Extract the [x, y] coordinate from the center of the cell holding the provided text.  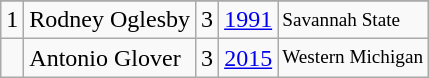
Savannah State [353, 20]
Western Michigan [353, 58]
1 [12, 20]
1991 [248, 20]
Antonio Glover [110, 58]
2015 [248, 58]
Rodney Oglesby [110, 20]
